Search for the cell housing the specified text and yield its [x, y] center coordinate. 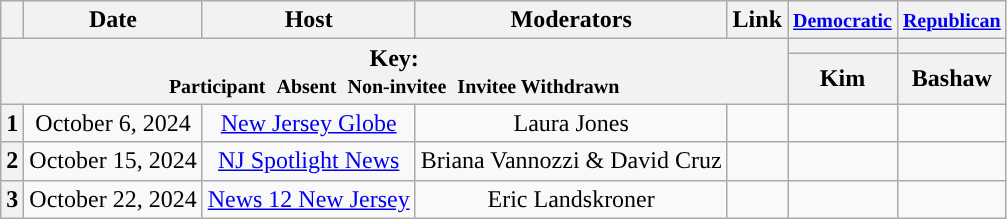
October 6, 2024 [113, 123]
Moderators [571, 20]
Key: Participant Absent Non-invitee Invitee Withdrawn [394, 72]
Date [113, 20]
3 [12, 199]
New Jersey Globe [308, 123]
1 [12, 123]
Laura Jones [571, 123]
Link [757, 20]
Kim [843, 78]
Host [308, 20]
Republican [952, 20]
Briana Vannozzi & David Cruz [571, 161]
October 22, 2024 [113, 199]
Eric Landskroner [571, 199]
October 15, 2024 [113, 161]
News 12 New Jersey [308, 199]
NJ Spotlight News [308, 161]
Democratic [843, 20]
2 [12, 161]
Bashaw [952, 78]
